Output the [x, y] coordinate of the center of the cell containing the given text.  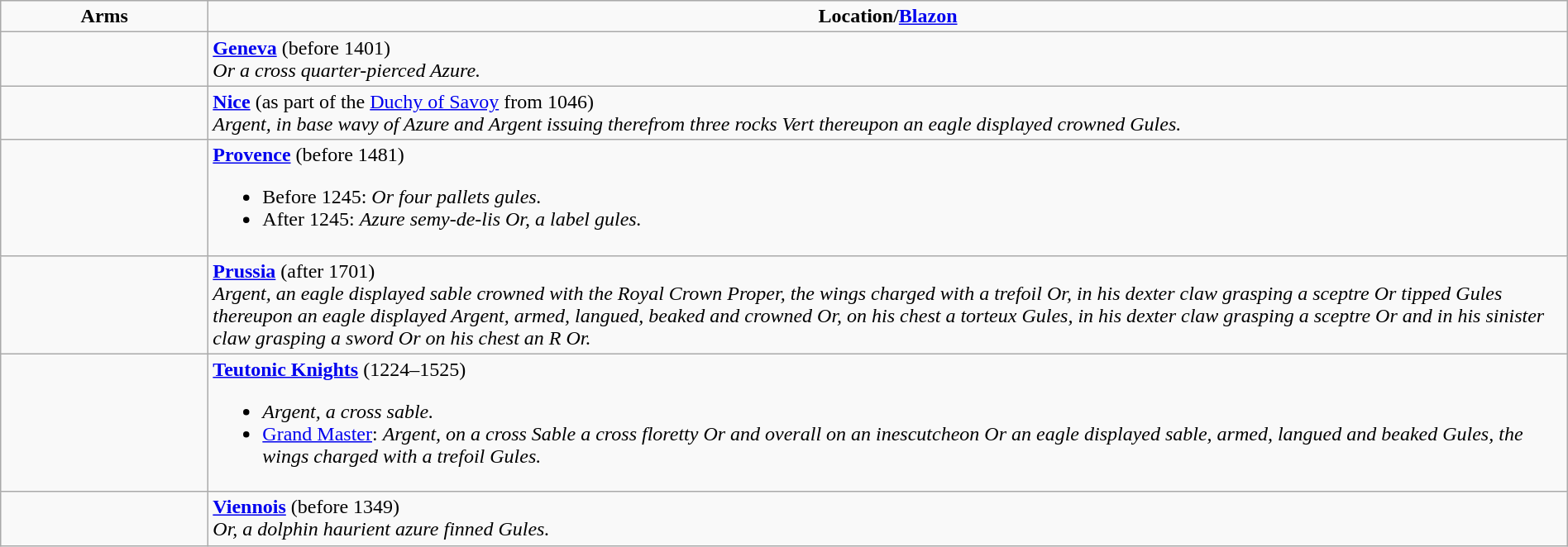
Arms [104, 17]
Provence (before 1481)Before 1245: Or four pallets gules.After 1245: Azure semy-de-lis Or, a label gules. [888, 197]
Location/Blazon [888, 17]
Geneva (before 1401)Or a cross quarter-pierced Azure. [888, 59]
Viennois (before 1349)Or, a dolphin haurient azure finned Gules. [888, 519]
